Search for the cell housing the specified text and yield its (x, y) center coordinate. 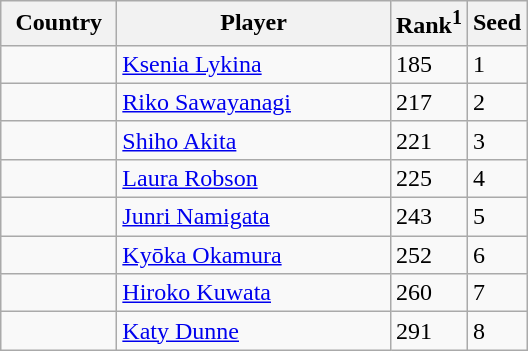
291 (428, 331)
7 (496, 293)
252 (428, 255)
Katy Dunne (254, 331)
1 (496, 64)
185 (428, 64)
4 (496, 178)
Country (59, 24)
Junri Namigata (254, 217)
8 (496, 331)
Kyōka Okamura (254, 255)
221 (428, 140)
225 (428, 178)
3 (496, 140)
5 (496, 217)
6 (496, 255)
Riko Sawayanagi (254, 102)
Ksenia Lykina (254, 64)
Seed (496, 24)
243 (428, 217)
Hiroko Kuwata (254, 293)
217 (428, 102)
Rank1 (428, 24)
2 (496, 102)
Shiho Akita (254, 140)
Player (254, 24)
260 (428, 293)
Laura Robson (254, 178)
